Return the [x, y] coordinate for the center point of the cell that contains the specified text.  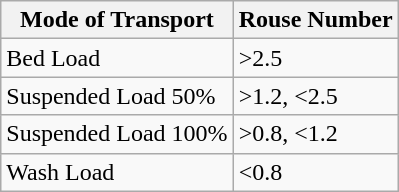
Wash Load [117, 172]
>1.2, <2.5 [316, 96]
Rouse Number [316, 20]
>2.5 [316, 58]
Suspended Load 100% [117, 134]
>0.8, <1.2 [316, 134]
Suspended Load 50% [117, 96]
Bed Load [117, 58]
Mode of Transport [117, 20]
<0.8 [316, 172]
